Detect which cell encompasses the target text, then output its [x, y] center coordinate. 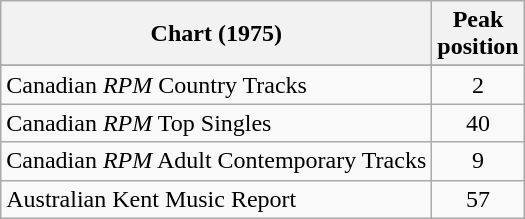
57 [478, 199]
Peakposition [478, 34]
Chart (1975) [216, 34]
Canadian RPM Adult Contemporary Tracks [216, 161]
2 [478, 85]
Canadian RPM Country Tracks [216, 85]
9 [478, 161]
Australian Kent Music Report [216, 199]
40 [478, 123]
Canadian RPM Top Singles [216, 123]
